Return the [X, Y] coordinate for the center point of the cell that contains the specified text.  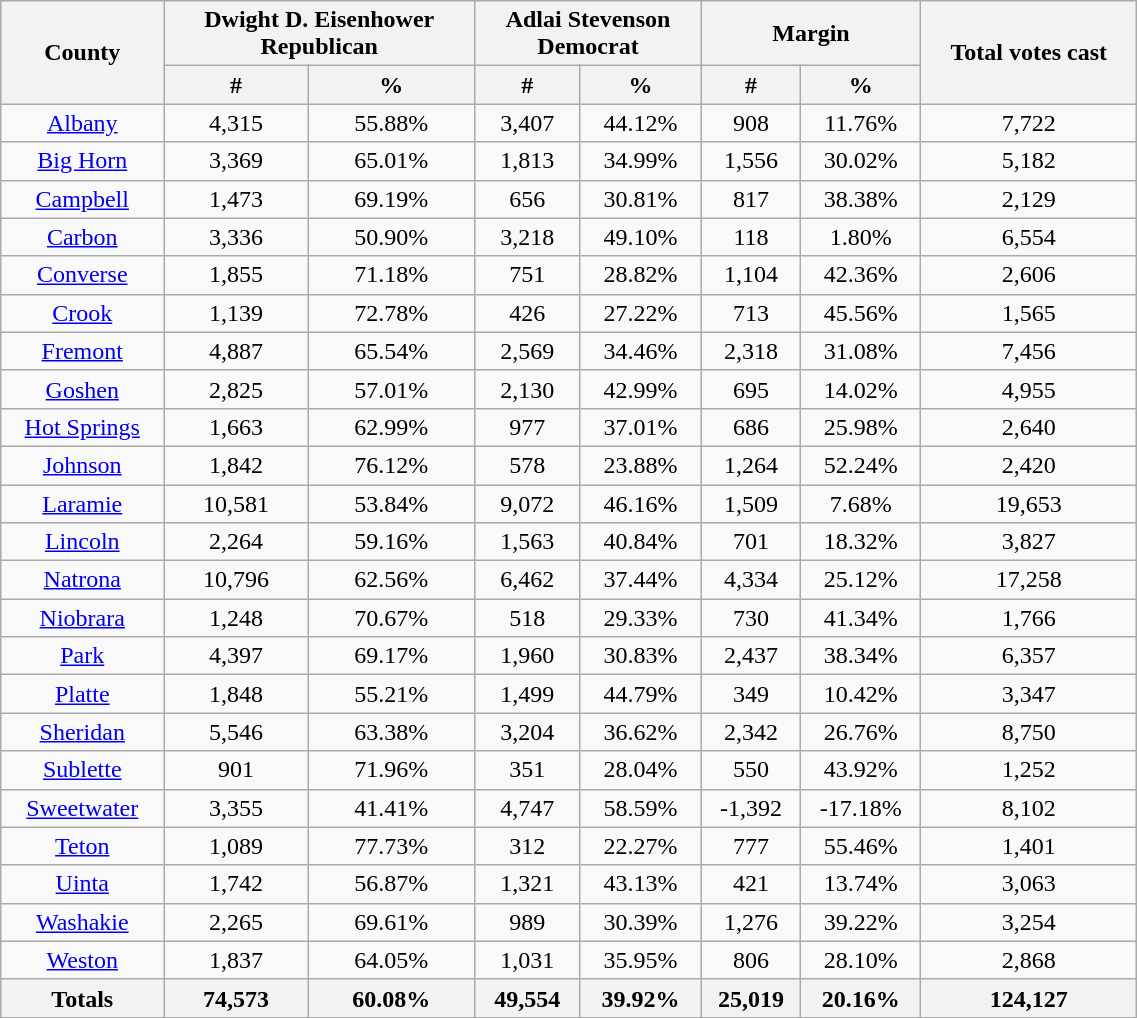
6,357 [1029, 656]
Natrona [82, 580]
2,868 [1029, 960]
2,130 [528, 389]
Weston [82, 960]
Park [82, 656]
7.68% [861, 503]
1,248 [236, 618]
349 [750, 694]
28.82% [641, 275]
806 [750, 960]
4,315 [236, 123]
3,218 [528, 237]
74,573 [236, 998]
351 [528, 770]
1,276 [750, 922]
Teton [82, 846]
1,565 [1029, 313]
1,556 [750, 161]
10,581 [236, 503]
Lincoln [82, 542]
4,887 [236, 351]
71.96% [392, 770]
64.05% [392, 960]
46.16% [641, 503]
40.84% [641, 542]
Sublette [82, 770]
43.92% [861, 770]
1,321 [528, 884]
1,563 [528, 542]
4,747 [528, 808]
-17.18% [861, 808]
989 [528, 922]
4,955 [1029, 389]
Dwight D. EisenhowerRepublican [320, 34]
3,254 [1029, 922]
44.12% [641, 123]
41.34% [861, 618]
1,031 [528, 960]
656 [528, 199]
Sweetwater [82, 808]
977 [528, 427]
686 [750, 427]
59.16% [392, 542]
124,127 [1029, 998]
5,182 [1029, 161]
23.88% [641, 465]
751 [528, 275]
6,554 [1029, 237]
3,355 [236, 808]
13.74% [861, 884]
817 [750, 199]
69.17% [392, 656]
1,473 [236, 199]
25,019 [750, 998]
19,653 [1029, 503]
421 [750, 884]
3,063 [1029, 884]
10.42% [861, 694]
1,848 [236, 694]
Goshen [82, 389]
1,663 [236, 427]
62.99% [392, 427]
2,825 [236, 389]
65.54% [392, 351]
-1,392 [750, 808]
34.46% [641, 351]
1.80% [861, 237]
60.08% [392, 998]
5,546 [236, 732]
Fremont [82, 351]
Crook [82, 313]
2,265 [236, 922]
34.99% [641, 161]
28.10% [861, 960]
Carbon [82, 237]
1,139 [236, 313]
695 [750, 389]
44.79% [641, 694]
29.33% [641, 618]
1,499 [528, 694]
63.38% [392, 732]
27.22% [641, 313]
52.24% [861, 465]
312 [528, 846]
1,509 [750, 503]
1,264 [750, 465]
Margin [810, 34]
1,837 [236, 960]
Sheridan [82, 732]
730 [750, 618]
57.01% [392, 389]
77.73% [392, 846]
901 [236, 770]
2,318 [750, 351]
20.16% [861, 998]
2,342 [750, 732]
1,742 [236, 884]
908 [750, 123]
1,766 [1029, 618]
1,089 [236, 846]
30.81% [641, 199]
118 [750, 237]
76.12% [392, 465]
Converse [82, 275]
49,554 [528, 998]
3,407 [528, 123]
Johnson [82, 465]
8,102 [1029, 808]
3,369 [236, 161]
578 [528, 465]
25.12% [861, 580]
Washakie [82, 922]
14.02% [861, 389]
41.41% [392, 808]
Totals [82, 998]
550 [750, 770]
42.99% [641, 389]
9,072 [528, 503]
1,960 [528, 656]
1,813 [528, 161]
30.02% [861, 161]
3,347 [1029, 694]
31.08% [861, 351]
42.36% [861, 275]
1,842 [236, 465]
22.27% [641, 846]
55.21% [392, 694]
2,437 [750, 656]
7,722 [1029, 123]
713 [750, 313]
1,401 [1029, 846]
2,569 [528, 351]
26.76% [861, 732]
69.61% [392, 922]
County [82, 52]
1,855 [236, 275]
58.59% [641, 808]
38.38% [861, 199]
2,606 [1029, 275]
1,252 [1029, 770]
Big Horn [82, 161]
70.67% [392, 618]
3,204 [528, 732]
55.46% [861, 846]
25.98% [861, 427]
Hot Springs [82, 427]
38.34% [861, 656]
17,258 [1029, 580]
56.87% [392, 884]
43.13% [641, 884]
Adlai StevensonDemocrat [588, 34]
37.01% [641, 427]
2,264 [236, 542]
49.10% [641, 237]
1,104 [750, 275]
45.56% [861, 313]
35.95% [641, 960]
4,397 [236, 656]
4,334 [750, 580]
72.78% [392, 313]
Total votes cast [1029, 52]
62.56% [392, 580]
39.92% [641, 998]
55.88% [392, 123]
69.19% [392, 199]
8,750 [1029, 732]
3,336 [236, 237]
18.32% [861, 542]
3,827 [1029, 542]
65.01% [392, 161]
10,796 [236, 580]
426 [528, 313]
2,420 [1029, 465]
Uinta [82, 884]
39.22% [861, 922]
53.84% [392, 503]
36.62% [641, 732]
518 [528, 618]
Platte [82, 694]
37.44% [641, 580]
Albany [82, 123]
Niobrara [82, 618]
701 [750, 542]
71.18% [392, 275]
2,640 [1029, 427]
6,462 [528, 580]
Laramie [82, 503]
11.76% [861, 123]
50.90% [392, 237]
777 [750, 846]
30.83% [641, 656]
30.39% [641, 922]
7,456 [1029, 351]
Campbell [82, 199]
28.04% [641, 770]
2,129 [1029, 199]
